Scan for the cell matching the given text and deliver its (X, Y) coordinate at center. 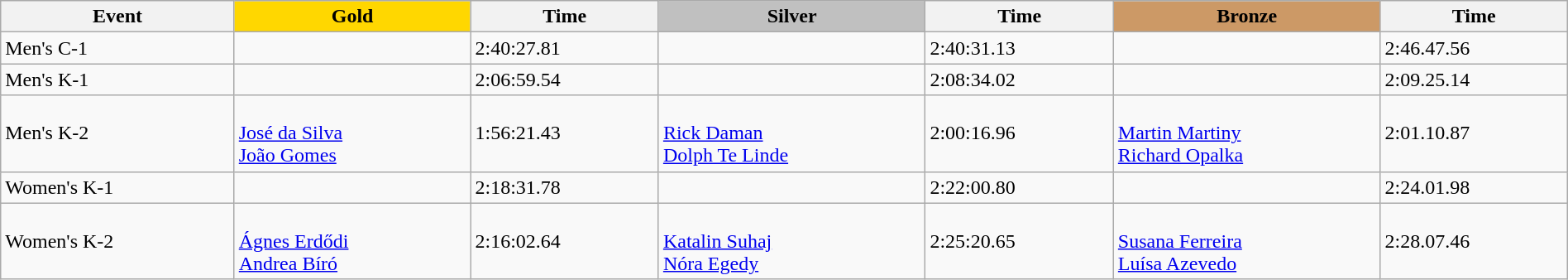
José da SilvaJoão Gomes (352, 133)
Susana FerreiraLuísa Azevedo (1247, 241)
Men's C-1 (117, 48)
Women's K-2 (117, 241)
Event (117, 17)
2:46.47.56 (1474, 48)
2:06:59.54 (564, 80)
2:40:27.81 (564, 48)
2:01.10.87 (1474, 133)
Gold (352, 17)
Men's K-1 (117, 80)
2:00:16.96 (1019, 133)
1:56:21.43 (564, 133)
2:16:02.64 (564, 241)
2:28.07.46 (1474, 241)
2:25:20.65 (1019, 241)
2:24.01.98 (1474, 187)
2:22:00.80 (1019, 187)
2:09.25.14 (1474, 80)
Martin MartinyRichard Opalka (1247, 133)
Women's K-1 (117, 187)
2:18:31.78 (564, 187)
2:40:31.13 (1019, 48)
Rick DamanDolph Te Linde (792, 133)
Silver (792, 17)
Ágnes ErdődiAndrea Bíró (352, 241)
2:08:34.02 (1019, 80)
Bronze (1247, 17)
Men's K-2 (117, 133)
Katalin SuhajNóra Egedy (792, 241)
